Return the [x, y] coordinate for the center point of the cell that contains the specified text.  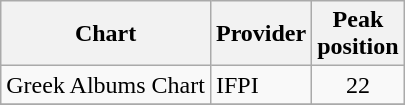
Provider [260, 34]
IFPI [260, 85]
Chart [106, 34]
22 [358, 85]
Greek Albums Chart [106, 85]
Peakposition [358, 34]
